Extract the [x, y] coordinate from the center of the cell holding the provided text.  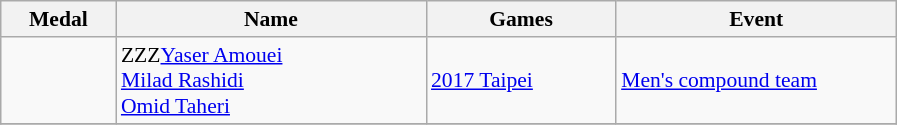
ZZZYaser AmoueiMilad RashidiOmid Taheri [271, 80]
Games [521, 19]
Men's compound team [756, 80]
Name [271, 19]
Event [756, 19]
2017 Taipei [521, 80]
Medal [58, 19]
